Pinpoint the cell where the given text exists, returning its [x, y] midpoint coordinate. 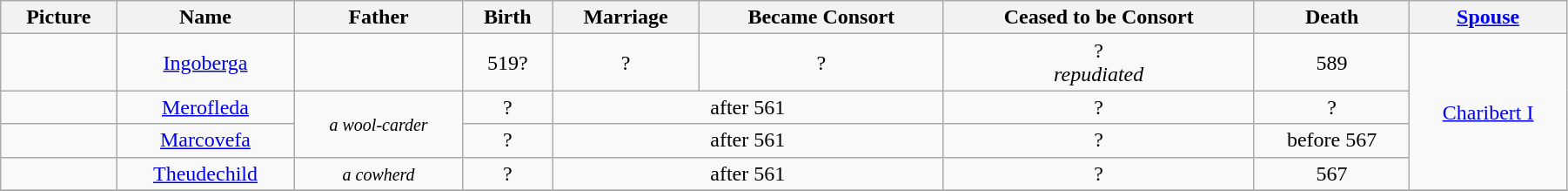
Theudechild [205, 174]
Charibert I [1488, 112]
Picture [59, 17]
Marcovefa [205, 140]
Spouse [1488, 17]
before 567 [1331, 140]
589 [1331, 63]
Merofleda [205, 107]
Ceased to be Consort [1098, 17]
567 [1331, 174]
Became Consort [821, 17]
?repudiated [1098, 63]
Name [205, 17]
a cowherd [379, 174]
Father [379, 17]
519? [508, 63]
Ingoberga [205, 63]
a wool-carder [379, 124]
Birth [508, 17]
Death [1331, 17]
Marriage [627, 17]
